Determine the (x, y) coordinate at the center of the cell enclosing the given text.  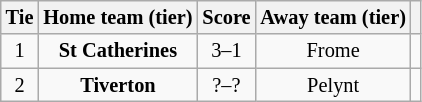
Score (226, 17)
Pelynt (332, 85)
Away team (tier) (332, 17)
Home team (tier) (118, 17)
St Catherines (118, 51)
1 (20, 51)
Tiverton (118, 85)
?–? (226, 85)
3–1 (226, 51)
Frome (332, 51)
2 (20, 85)
Tie (20, 17)
